Return the [x, y] coordinate for the center point of the cell that contains the specified text.  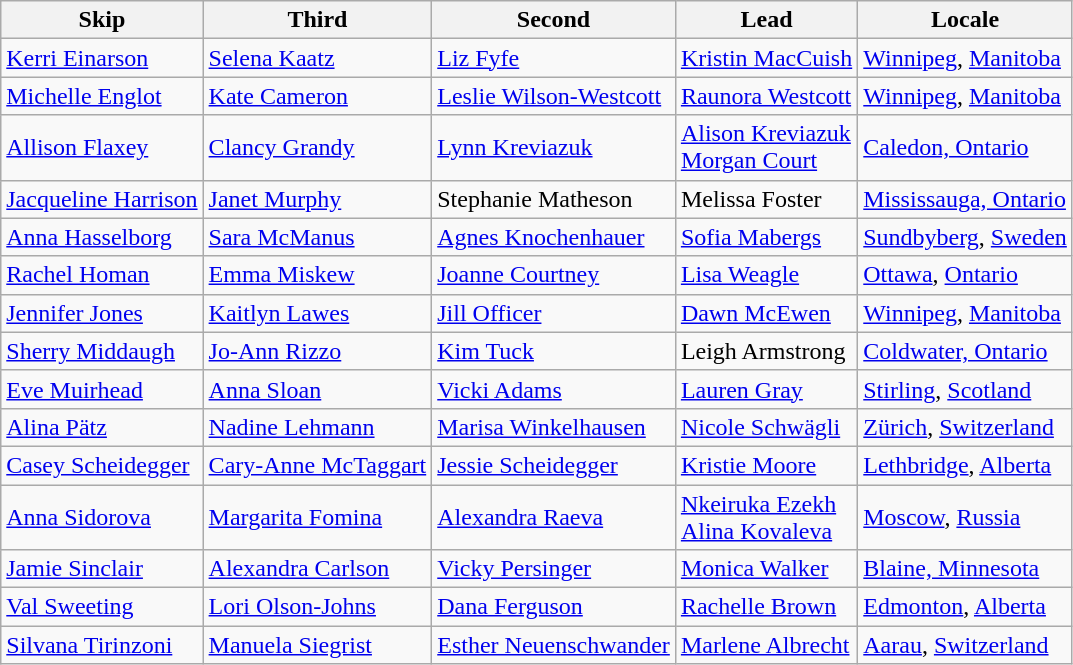
Nicole Schwägli [766, 427]
Moscow, Russia [966, 516]
Anna Sloan [318, 389]
Agnes Knochenhauer [554, 237]
Jo-Ann Rizzo [318, 351]
Coldwater, Ontario [966, 351]
Kim Tuck [554, 351]
Melissa Foster [766, 199]
Jessie Scheidegger [554, 465]
Lynn Kreviazuk [554, 148]
Lauren Gray [766, 389]
Janet Murphy [318, 199]
Michelle Englot [102, 96]
Locale [966, 20]
Zürich, Switzerland [966, 427]
Skip [102, 20]
Joanne Courtney [554, 275]
Jacqueline Harrison [102, 199]
Alina Pätz [102, 427]
Kerri Einarson [102, 58]
Leigh Armstrong [766, 351]
Sundbyberg, Sweden [966, 237]
Alexandra Raeva [554, 516]
Ottawa, Ontario [966, 275]
Second [554, 20]
Jennifer Jones [102, 313]
Cary-Anne McTaggart [318, 465]
Rachel Homan [102, 275]
Kaitlyn Lawes [318, 313]
Val Sweeting [102, 607]
Sara McManus [318, 237]
Lori Olson-Johns [318, 607]
Sofia Mabergs [766, 237]
Dana Ferguson [554, 607]
Alexandra Carlson [318, 569]
Leslie Wilson-Westcott [554, 96]
Nadine Lehmann [318, 427]
Alison Kreviazuk Morgan Court [766, 148]
Selena Kaatz [318, 58]
Casey Scheidegger [102, 465]
Kate Cameron [318, 96]
Silvana Tirinzoni [102, 645]
Allison Flaxey [102, 148]
Anna Sidorova [102, 516]
Blaine, Minnesota [966, 569]
Raunora Westcott [766, 96]
Edmonton, Alberta [966, 607]
Lisa Weagle [766, 275]
Aarau, Switzerland [966, 645]
Kristie Moore [766, 465]
Emma Miskew [318, 275]
Stirling, Scotland [966, 389]
Stephanie Matheson [554, 199]
Lethbridge, Alberta [966, 465]
Vicky Persinger [554, 569]
Marisa Winkelhausen [554, 427]
Caledon, Ontario [966, 148]
Esther Neuenschwander [554, 645]
Jill Officer [554, 313]
Eve Muirhead [102, 389]
Jamie Sinclair [102, 569]
Marlene Albrecht [766, 645]
Kristin MacCuish [766, 58]
Clancy Grandy [318, 148]
Anna Hasselborg [102, 237]
Lead [766, 20]
Sherry Middaugh [102, 351]
Third [318, 20]
Rachelle Brown [766, 607]
Manuela Siegrist [318, 645]
Dawn McEwen [766, 313]
Mississauga, Ontario [966, 199]
Vicki Adams [554, 389]
Liz Fyfe [554, 58]
Margarita Fomina [318, 516]
Nkeiruka Ezekh Alina Kovaleva [766, 516]
Monica Walker [766, 569]
